Search for the cell housing the specified text and yield its (X, Y) center coordinate. 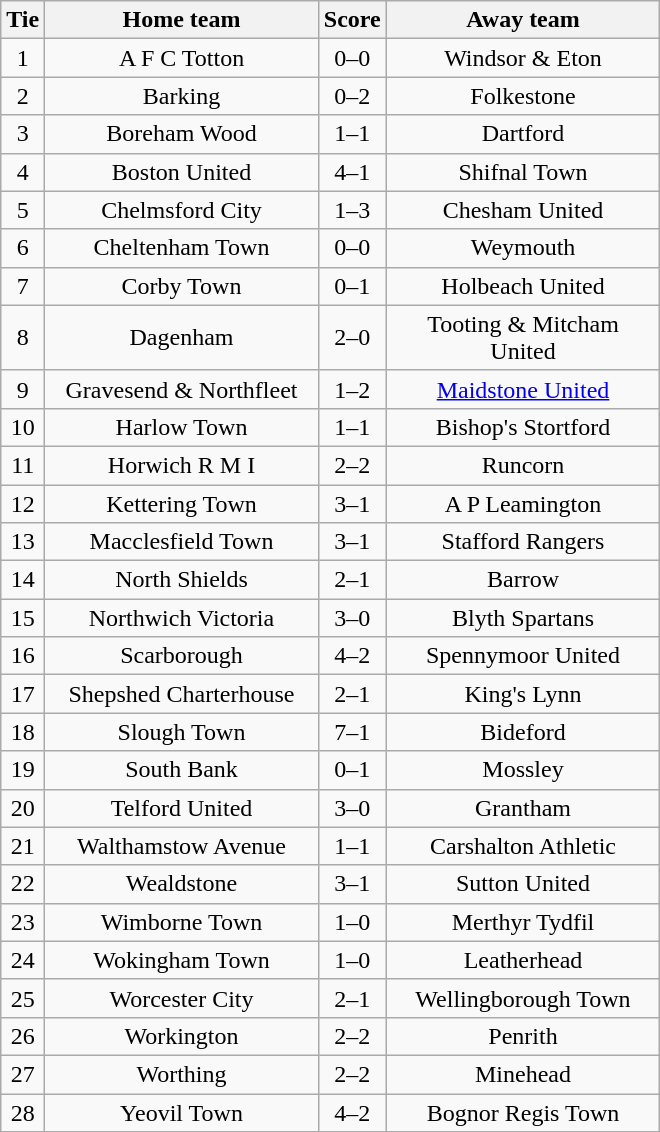
Shepshed Charterhouse (182, 694)
Walthamstow Avenue (182, 846)
23 (23, 922)
A P Leamington (523, 503)
24 (23, 960)
8 (23, 338)
A F C Totton (182, 58)
Scarborough (182, 656)
Spennymoor United (523, 656)
1–2 (352, 389)
16 (23, 656)
Bishop's Stortford (523, 427)
21 (23, 846)
Bideford (523, 732)
13 (23, 542)
7 (23, 286)
18 (23, 732)
Blyth Spartans (523, 618)
Chesham United (523, 210)
Grantham (523, 808)
Holbeach United (523, 286)
South Bank (182, 770)
Kettering Town (182, 503)
Tooting & Mitcham United (523, 338)
Cheltenham Town (182, 248)
15 (23, 618)
27 (23, 1074)
Merthyr Tydfil (523, 922)
28 (23, 1113)
Tie (23, 20)
14 (23, 580)
Leatherhead (523, 960)
4–1 (352, 172)
Minehead (523, 1074)
Boston United (182, 172)
Worcester City (182, 998)
King's Lynn (523, 694)
Wealdstone (182, 884)
Stafford Rangers (523, 542)
Macclesfield Town (182, 542)
Home team (182, 20)
Barking (182, 96)
7–1 (352, 732)
0–2 (352, 96)
2–0 (352, 338)
12 (23, 503)
22 (23, 884)
25 (23, 998)
Gravesend & Northfleet (182, 389)
5 (23, 210)
2 (23, 96)
Weymouth (523, 248)
20 (23, 808)
Mossley (523, 770)
1 (23, 58)
Score (352, 20)
Wellingborough Town (523, 998)
6 (23, 248)
Maidstone United (523, 389)
26 (23, 1036)
Dartford (523, 134)
Chelmsford City (182, 210)
11 (23, 465)
4 (23, 172)
Penrith (523, 1036)
Northwich Victoria (182, 618)
Away team (523, 20)
Worthing (182, 1074)
Wokingham Town (182, 960)
Runcorn (523, 465)
Yeovil Town (182, 1113)
Telford United (182, 808)
Dagenham (182, 338)
Corby Town (182, 286)
Harlow Town (182, 427)
Boreham Wood (182, 134)
Wimborne Town (182, 922)
Bognor Regis Town (523, 1113)
Horwich R M I (182, 465)
3 (23, 134)
Folkestone (523, 96)
Carshalton Athletic (523, 846)
Shifnal Town (523, 172)
Windsor & Eton (523, 58)
Slough Town (182, 732)
Barrow (523, 580)
North Shields (182, 580)
17 (23, 694)
Workington (182, 1036)
Sutton United (523, 884)
1–3 (352, 210)
10 (23, 427)
19 (23, 770)
9 (23, 389)
